Locate the cell with the specified text and output its [x, y] center coordinate. 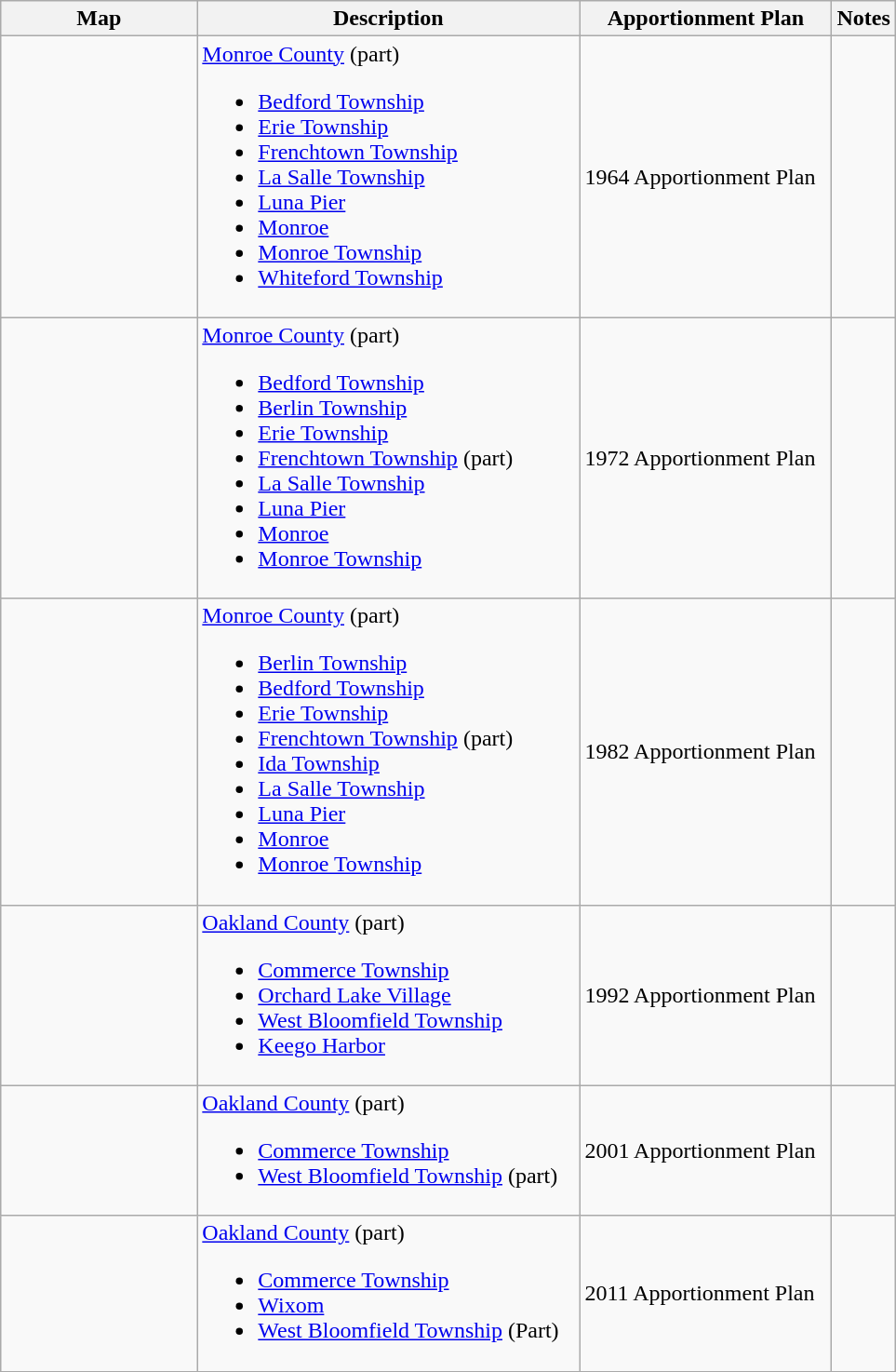
Description [389, 19]
1992 Apportionment Plan [705, 995]
Oakland County (part)Commerce TownshipWixomWest Bloomfield Township (Part) [389, 1294]
1972 Apportionment Plan [705, 458]
1964 Apportionment Plan [705, 177]
Monroe County (part)Berlin TownshipBedford TownshipErie TownshipFrenchtown Township (part)Ida TownshipLa Salle TownshipLuna PierMonroeMonroe Township [389, 752]
Monroe County (part)Bedford TownshipBerlin TownshipErie TownshipFrenchtown Township (part)La Salle TownshipLuna PierMonroeMonroe Township [389, 458]
Oakland County (part)Commerce TownshipOrchard Lake VillageWest Bloomfield TownshipKeego Harbor [389, 995]
1982 Apportionment Plan [705, 752]
Oakland County (part)Commerce TownshipWest Bloomfield Township (part) [389, 1150]
2001 Apportionment Plan [705, 1150]
2011 Apportionment Plan [705, 1294]
Notes [863, 19]
Monroe County (part)Bedford TownshipErie TownshipFrenchtown TownshipLa Salle TownshipLuna PierMonroeMonroe TownshipWhiteford Township [389, 177]
Apportionment Plan [705, 19]
Map [99, 19]
